Return (x, y) of the center of cell containing provided text 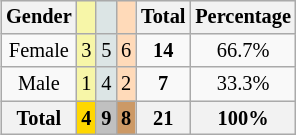
6 (126, 51)
2 (126, 84)
1 (87, 84)
9 (106, 118)
7 (163, 84)
5 (106, 51)
Female (38, 51)
Male (38, 84)
21 (163, 118)
8 (126, 118)
66.7% (243, 51)
33.3% (243, 84)
100% (243, 118)
3 (87, 51)
14 (163, 51)
Percentage (243, 17)
Gender (38, 17)
